For the text-containing cell, return its midpoint in [x, y] coordinate format. 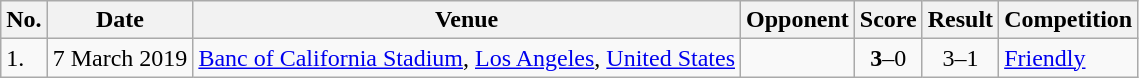
Score [888, 20]
Competition [1068, 20]
Venue [467, 20]
Date [120, 20]
7 March 2019 [120, 58]
Result [960, 20]
Friendly [1068, 58]
1. [24, 58]
Opponent [798, 20]
3–0 [888, 58]
3–1 [960, 58]
Banc of California Stadium, Los Angeles, United States [467, 58]
No. [24, 20]
